Identify which cell holds the provided text, then report its (x, y) central coordinate. 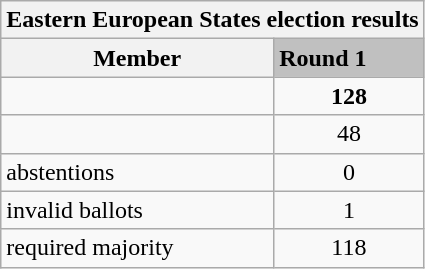
Eastern European States election results (212, 20)
118 (350, 248)
1 (350, 210)
128 (350, 96)
48 (350, 134)
required majority (138, 248)
Round 1 (350, 58)
invalid ballots (138, 210)
Member (138, 58)
abstentions (138, 172)
0 (350, 172)
